From the cell containing the given text, extract its center point as [X, Y] coordinate. 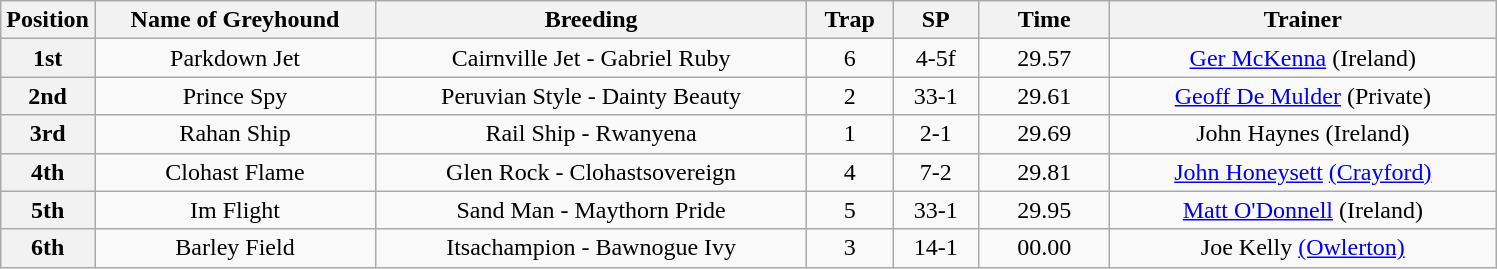
Time [1044, 20]
Joe Kelly (Owlerton) [1303, 248]
Position [48, 20]
29.61 [1044, 96]
Cairnville Jet - Gabriel Ruby [592, 58]
Trap [850, 20]
5 [850, 210]
6th [48, 248]
4 [850, 172]
7-2 [936, 172]
Rahan Ship [234, 134]
Name of Greyhound [234, 20]
Trainer [1303, 20]
Im Flight [234, 210]
29.95 [1044, 210]
29.81 [1044, 172]
2-1 [936, 134]
Peruvian Style - Dainty Beauty [592, 96]
1 [850, 134]
14-1 [936, 248]
SP [936, 20]
4th [48, 172]
Sand Man - Maythorn Pride [592, 210]
Ger McKenna (Ireland) [1303, 58]
Geoff De Mulder (Private) [1303, 96]
Glen Rock - Clohastsovereign [592, 172]
2 [850, 96]
Matt O'Donnell (Ireland) [1303, 210]
5th [48, 210]
Parkdown Jet [234, 58]
1st [48, 58]
4-5f [936, 58]
6 [850, 58]
Prince Spy [234, 96]
2nd [48, 96]
Clohast Flame [234, 172]
John Haynes (Ireland) [1303, 134]
00.00 [1044, 248]
Rail Ship - Rwanyena [592, 134]
Barley Field [234, 248]
29.57 [1044, 58]
Breeding [592, 20]
John Honeysett (Crayford) [1303, 172]
3rd [48, 134]
Itsachampion - Bawnogue Ivy [592, 248]
29.69 [1044, 134]
3 [850, 248]
